Scan for the cell matching the given text and deliver its [X, Y] coordinate at center. 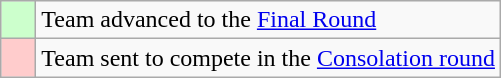
Team sent to compete in the Consolation round [268, 58]
Team advanced to the Final Round [268, 20]
